Extract the [X, Y] coordinate from the center of the cell holding the provided text.  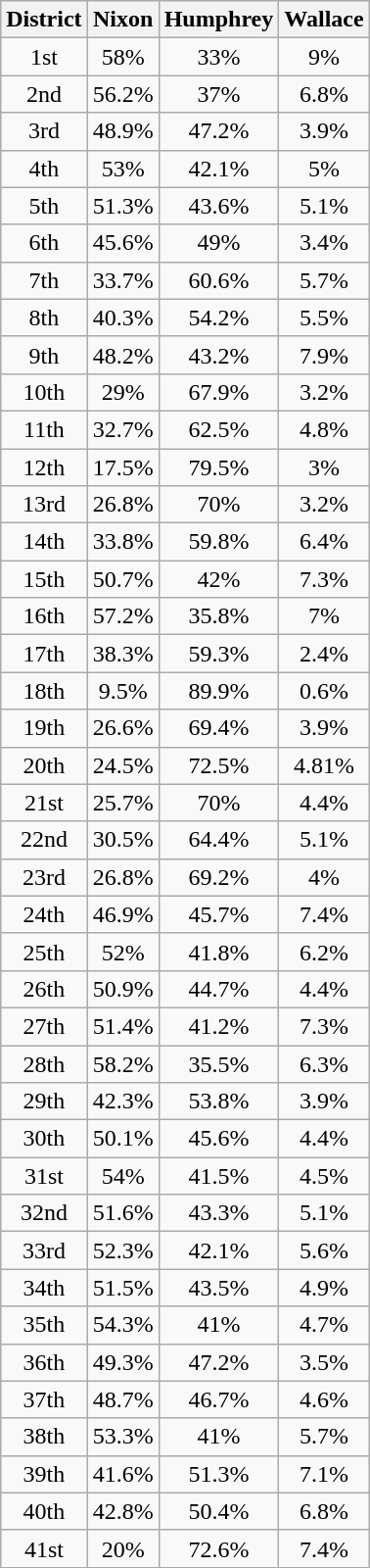
40.3% [123, 318]
26.6% [123, 728]
35th [44, 1325]
10th [44, 392]
27th [44, 1026]
20th [44, 765]
32.7% [123, 429]
33% [219, 57]
32nd [44, 1213]
11th [44, 429]
17.5% [123, 467]
6th [44, 243]
51.5% [123, 1288]
4.8% [324, 429]
38.3% [123, 654]
45.7% [219, 914]
7th [44, 280]
15th [44, 579]
33.8% [123, 542]
37% [219, 94]
3rd [44, 131]
51.6% [123, 1213]
24th [44, 914]
49% [219, 243]
4th [44, 169]
52% [123, 952]
5.5% [324, 318]
48.9% [123, 131]
51.4% [123, 1026]
43.5% [219, 1288]
21st [44, 803]
35.8% [219, 616]
54.3% [123, 1325]
9.5% [123, 691]
54% [123, 1176]
69.2% [219, 877]
48.2% [123, 355]
41.5% [219, 1176]
22nd [44, 840]
58.2% [123, 1063]
District [44, 20]
42.3% [123, 1102]
20% [123, 1548]
19th [44, 728]
89.9% [219, 691]
25th [44, 952]
43.6% [219, 206]
16th [44, 616]
0.6% [324, 691]
41.8% [219, 952]
57.2% [123, 616]
44.7% [219, 989]
26th [44, 989]
4% [324, 877]
50.4% [219, 1511]
53% [123, 169]
7% [324, 616]
4.81% [324, 765]
54.2% [219, 318]
37th [44, 1399]
50.7% [123, 579]
3% [324, 467]
50.9% [123, 989]
40th [44, 1511]
72.6% [219, 1548]
4.5% [324, 1176]
59.3% [219, 654]
6.2% [324, 952]
35.5% [219, 1063]
9% [324, 57]
7.9% [324, 355]
4.9% [324, 1288]
29% [123, 392]
52.3% [123, 1250]
42% [219, 579]
18th [44, 691]
29th [44, 1102]
69.4% [219, 728]
33.7% [123, 280]
Nixon [123, 20]
39th [44, 1474]
67.9% [219, 392]
5th [44, 206]
17th [44, 654]
4.6% [324, 1399]
25.7% [123, 803]
41.6% [123, 1474]
72.5% [219, 765]
1st [44, 57]
60.6% [219, 280]
79.5% [219, 467]
9th [44, 355]
50.1% [123, 1139]
43.2% [219, 355]
59.8% [219, 542]
12th [44, 467]
30.5% [123, 840]
46.9% [123, 914]
2.4% [324, 654]
7.1% [324, 1474]
42.8% [123, 1511]
3.4% [324, 243]
64.4% [219, 840]
56.2% [123, 94]
46.7% [219, 1399]
6.3% [324, 1063]
31st [44, 1176]
Humphrey [219, 20]
49.3% [123, 1362]
53.3% [123, 1437]
41st [44, 1548]
23rd [44, 877]
58% [123, 57]
5.6% [324, 1250]
36th [44, 1362]
48.7% [123, 1399]
4.7% [324, 1325]
62.5% [219, 429]
14th [44, 542]
2nd [44, 94]
53.8% [219, 1102]
13rd [44, 505]
34th [44, 1288]
30th [44, 1139]
24.5% [123, 765]
6.4% [324, 542]
41.2% [219, 1026]
Wallace [324, 20]
43.3% [219, 1213]
5% [324, 169]
33rd [44, 1250]
8th [44, 318]
28th [44, 1063]
3.5% [324, 1362]
38th [44, 1437]
